Capture the cell that displays the provided text and extract its (x, y) central coordinate. 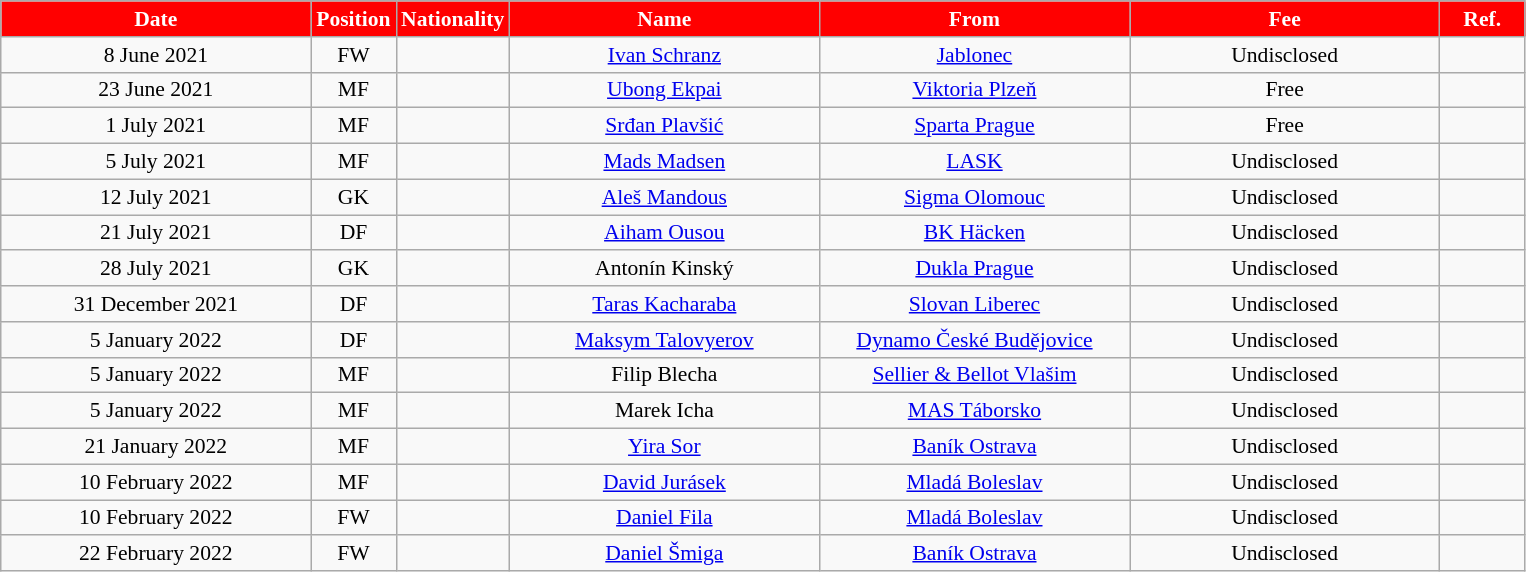
12 July 2021 (156, 197)
Filip Blecha (664, 375)
Slovan Liberec (974, 304)
Aiham Ousou (664, 233)
Daniel Fila (664, 518)
Marek Icha (664, 411)
Yira Sor (664, 447)
From (974, 19)
Name (664, 19)
Sigma Olomouc (974, 197)
1 July 2021 (156, 126)
Dynamo České Budějovice (974, 340)
Ref. (1482, 19)
Position (354, 19)
Sparta Prague (974, 126)
Date (156, 19)
Nationality (452, 19)
5 July 2021 (156, 162)
LASK (974, 162)
21 July 2021 (156, 233)
8 June 2021 (156, 55)
31 December 2021 (156, 304)
MAS Táborsko (974, 411)
Maksym Talovyerov (664, 340)
Viktoria Plzeň (974, 90)
Aleš Mandous (664, 197)
Ubong Ekpai (664, 90)
BK Häcken (974, 233)
28 July 2021 (156, 269)
21 January 2022 (156, 447)
Dukla Prague (974, 269)
Ivan Schranz (664, 55)
Srđan Plavšić (664, 126)
Mads Madsen (664, 162)
Daniel Šmiga (664, 554)
22 February 2022 (156, 554)
Jablonec (974, 55)
David Jurásek (664, 482)
Sellier & Bellot Vlašim (974, 375)
Fee (1285, 19)
Antonín Kinský (664, 269)
Taras Kacharaba (664, 304)
23 June 2021 (156, 90)
